Detect which cell encompasses the target text, then output its [X, Y] center coordinate. 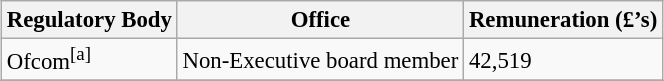
Office [320, 20]
42,519 [564, 59]
Ofcom[a] [89, 59]
Remuneration (£’s) [564, 20]
Non-Executive board member [320, 59]
Regulatory Body [89, 20]
